Locate the cell with the specified text and output its (X, Y) center coordinate. 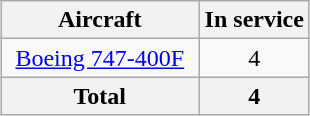
Aircraft (100, 20)
In service (254, 20)
Boeing 747-400F (100, 58)
Total (100, 96)
